Find where the given text appears and provide that cell's center as [X, Y] coordinate. 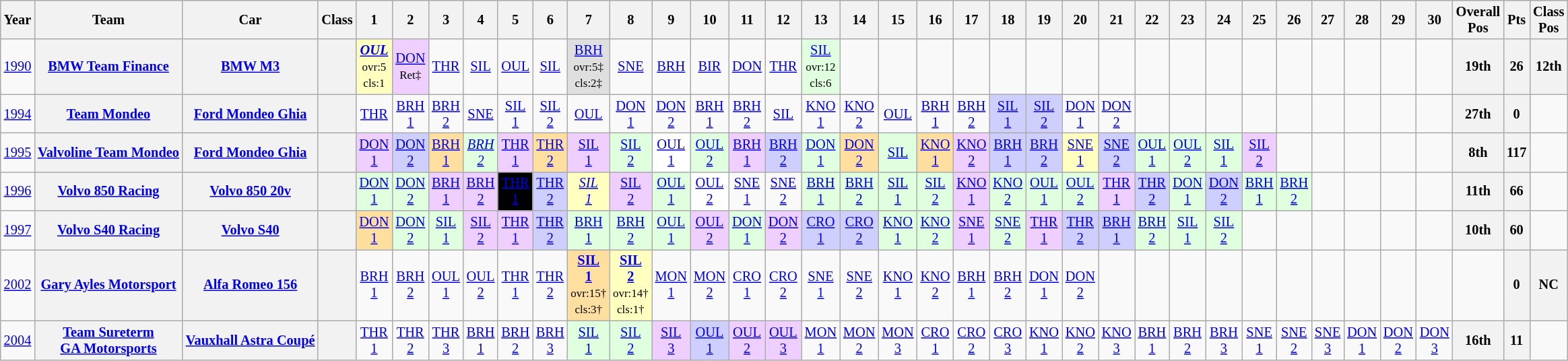
SIL1ovr:15†cls:3† [589, 285]
BMW Team Finance [108, 67]
19 [1044, 20]
Car [251, 20]
28 [1362, 20]
8 [630, 20]
18 [1008, 20]
17 [971, 20]
BMW M3 [251, 67]
117 [1517, 152]
16th [1478, 340]
22 [1152, 20]
CRO3 [1008, 340]
Volvo S40 [251, 230]
OverallPos [1478, 20]
1995 [18, 152]
ClassPos [1548, 20]
11th [1478, 191]
DON [747, 67]
1 [374, 20]
30 [1435, 20]
1996 [18, 191]
MON3 [897, 340]
21 [1117, 20]
12 [783, 20]
NC [1548, 285]
Year [18, 20]
SIL2ovr:14†cls:1† [630, 285]
DON3 [1435, 340]
25 [1260, 20]
Gary Ayles Motorsport [108, 285]
SNE3 [1328, 340]
Vauxhall Astra Coupé [251, 340]
2 [410, 20]
6 [550, 20]
THR3 [446, 340]
23 [1187, 20]
1990 [18, 67]
OUL3 [783, 340]
7 [589, 20]
29 [1398, 20]
16 [936, 20]
8th [1478, 152]
4 [481, 20]
OULovr:5cls:1 [374, 67]
14 [859, 20]
1997 [18, 230]
Volvo 850 Racing [108, 191]
27th [1478, 114]
DONRet‡ [410, 67]
12th [1548, 67]
2002 [18, 285]
Class [337, 20]
SILovr:12cls:6 [820, 67]
15 [897, 20]
BRH [671, 67]
1994 [18, 114]
KNO3 [1117, 340]
Alfa Romeo 156 [251, 285]
13 [820, 20]
9 [671, 20]
3 [446, 20]
BIR [710, 67]
10 [710, 20]
20 [1080, 20]
Team Mondeo [108, 114]
Valvoline Team Mondeo [108, 152]
Pts [1517, 20]
27 [1328, 20]
60 [1517, 230]
19th [1478, 67]
10th [1478, 230]
66 [1517, 191]
2004 [18, 340]
Volvo S40 Racing [108, 230]
Team [108, 20]
24 [1224, 20]
5 [515, 20]
Team SuretermGA Motorsports [108, 340]
SIL3 [671, 340]
BRHovr:5‡cls:2‡ [589, 67]
Volvo 850 20v [251, 191]
